Locate the cell with the specified text and output its (X, Y) center coordinate. 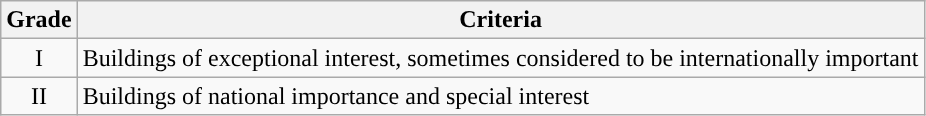
I (39, 58)
II (39, 96)
Criteria (500, 20)
Buildings of exceptional interest, sometimes considered to be internationally important (500, 58)
Buildings of national importance and special interest (500, 96)
Grade (39, 20)
